Provide the (x, y) coordinate of the cell's center where the given text is located.  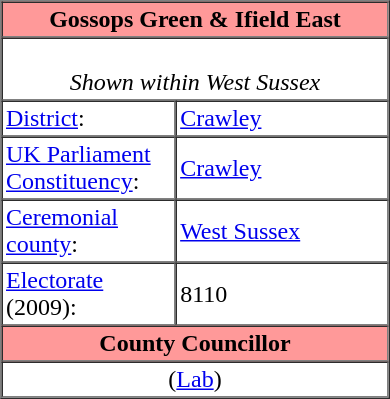
District: (89, 118)
Electorate (2009): (89, 294)
West Sussex (282, 232)
UK Parliament Constituency: (89, 168)
8110 (282, 294)
(Lab) (196, 380)
Ceremonial county: (89, 232)
Gossops Green & Ifield East (196, 20)
Shown within West Sussex (196, 70)
County Councillor (196, 344)
